From the cell containing the given text, extract its center point as (X, Y) coordinate. 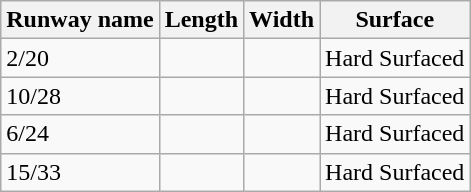
2/20 (80, 58)
Runway name (80, 20)
Surface (395, 20)
10/28 (80, 96)
6/24 (80, 134)
Length (201, 20)
Width (282, 20)
15/33 (80, 172)
